Extract the [x, y] coordinate from the center of the cell holding the provided text.  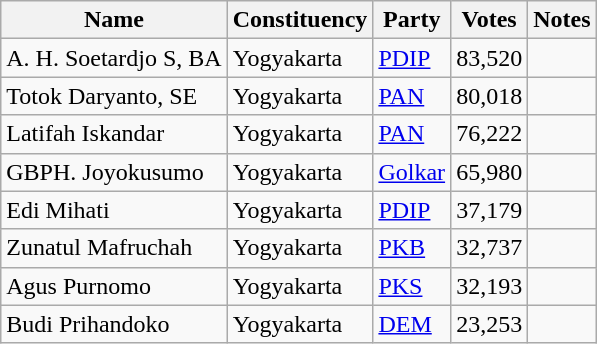
Zunatul Mafruchah [114, 248]
Votes [490, 20]
Totok Daryanto, SE [114, 96]
Constituency [300, 20]
83,520 [490, 58]
76,222 [490, 134]
32,193 [490, 286]
PKB [412, 248]
PKS [412, 286]
DEM [412, 324]
Agus Purnomo [114, 286]
37,179 [490, 210]
Edi Mihati [114, 210]
A. H. Soetardjo S, BA [114, 58]
Latifah Iskandar [114, 134]
Name [114, 20]
GBPH. Joyokusumo [114, 172]
Budi Prihandoko [114, 324]
Notes [562, 20]
Party [412, 20]
80,018 [490, 96]
32,737 [490, 248]
65,980 [490, 172]
23,253 [490, 324]
Golkar [412, 172]
